Extract the [x, y] coordinate from the center of the cell holding the provided text.  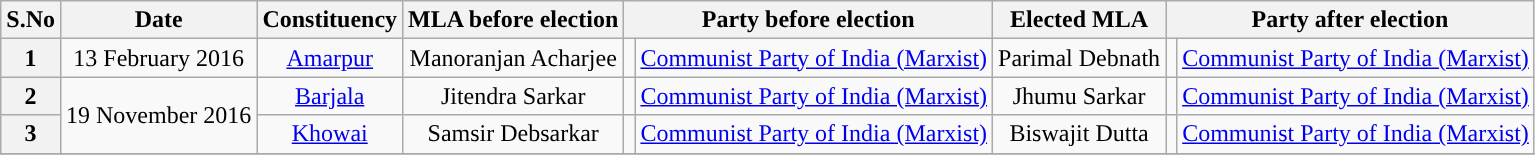
Amarpur [330, 58]
2 [31, 96]
19 November 2016 [158, 115]
S.No [31, 20]
Elected MLA [1080, 20]
Constituency [330, 20]
Jhumu Sarkar [1080, 96]
13 February 2016 [158, 58]
1 [31, 58]
Samsir Debsarkar [514, 134]
Party before election [808, 20]
Parimal Debnath [1080, 58]
Biswajit Dutta [1080, 134]
Jitendra Sarkar [514, 96]
Khowai [330, 134]
Manoranjan Acharjee [514, 58]
Barjala [330, 96]
Party after election [1350, 20]
Date [158, 20]
3 [31, 134]
MLA before election [514, 20]
